For the text-containing cell, return its midpoint in [X, Y] coordinate format. 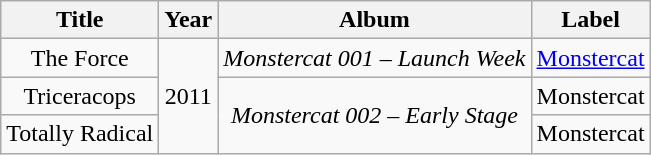
Title [80, 20]
Year [188, 20]
Monstercat 002 – Early Stage [374, 115]
2011 [188, 96]
Triceracops [80, 96]
Label [590, 20]
Totally Radical [80, 134]
The Force [80, 58]
Album [374, 20]
Monstercat 001 – Launch Week [374, 58]
